Output the [x, y] coordinate of the center of the cell containing the given text.  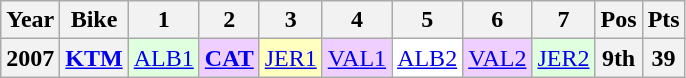
9th [618, 58]
Year [30, 20]
VAL1 [356, 58]
JER2 [564, 58]
1 [164, 20]
5 [428, 20]
7 [564, 20]
KTM [94, 58]
Pts [664, 20]
3 [290, 20]
ALB1 [164, 58]
2007 [30, 58]
39 [664, 58]
ALB2 [428, 58]
4 [356, 20]
VAL2 [498, 58]
CAT [229, 58]
6 [498, 20]
2 [229, 20]
JER1 [290, 58]
Bike [94, 20]
Pos [618, 20]
